Find where the given text appears and provide that cell's center as (X, Y) coordinate. 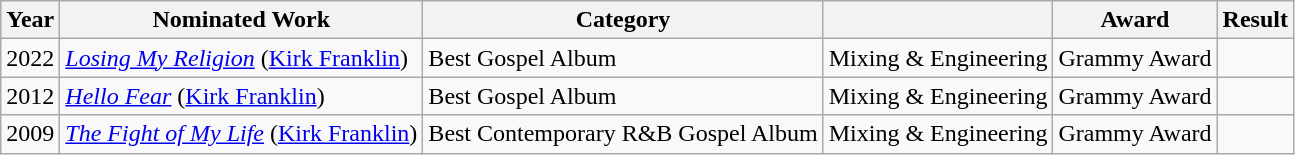
Losing My Religion (Kirk Franklin) (242, 58)
The Fight of My Life (Kirk Franklin) (242, 134)
2009 (30, 134)
Nominated Work (242, 20)
Category (623, 20)
Best Contemporary R&B Gospel Album (623, 134)
Award (1135, 20)
Result (1255, 20)
Hello Fear (Kirk Franklin) (242, 96)
2012 (30, 96)
2022 (30, 58)
Year (30, 20)
